From the cell containing the given text, extract its center point as (X, Y) coordinate. 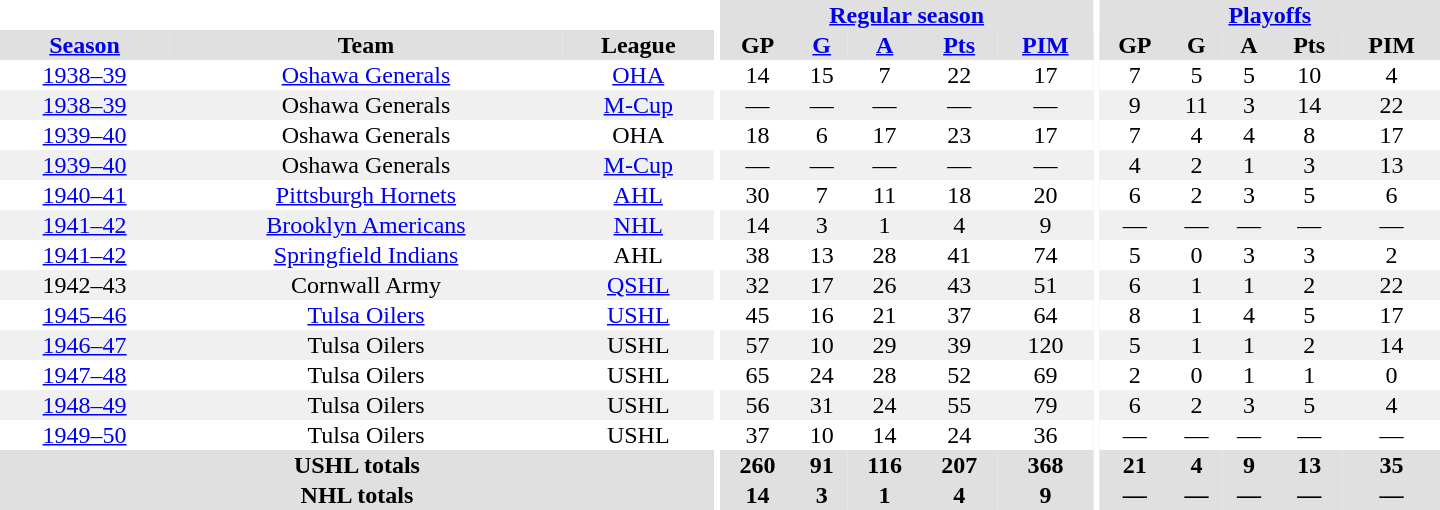
1945–46 (84, 315)
Playoffs (1270, 15)
120 (1046, 345)
55 (959, 405)
35 (1392, 465)
36 (1046, 435)
20 (1046, 195)
1948–49 (84, 405)
260 (758, 465)
Brooklyn Americans (366, 225)
45 (758, 315)
57 (758, 345)
41 (959, 255)
51 (1046, 285)
Team (366, 45)
Cornwall Army (366, 285)
1946–47 (84, 345)
29 (884, 345)
32 (758, 285)
116 (884, 465)
368 (1046, 465)
38 (758, 255)
207 (959, 465)
15 (821, 75)
43 (959, 285)
USHL totals (357, 465)
Season (84, 45)
52 (959, 375)
1940–41 (84, 195)
91 (821, 465)
39 (959, 345)
League (638, 45)
NHL totals (357, 495)
1947–48 (84, 375)
23 (959, 135)
30 (758, 195)
79 (1046, 405)
69 (1046, 375)
NHL (638, 225)
1942–43 (84, 285)
74 (1046, 255)
16 (821, 315)
Springfield Indians (366, 255)
Pittsburgh Hornets (366, 195)
64 (1046, 315)
31 (821, 405)
1949–50 (84, 435)
56 (758, 405)
QSHL (638, 285)
65 (758, 375)
Regular season (907, 15)
26 (884, 285)
